Identify which cell holds the provided text, then report its [X, Y] central coordinate. 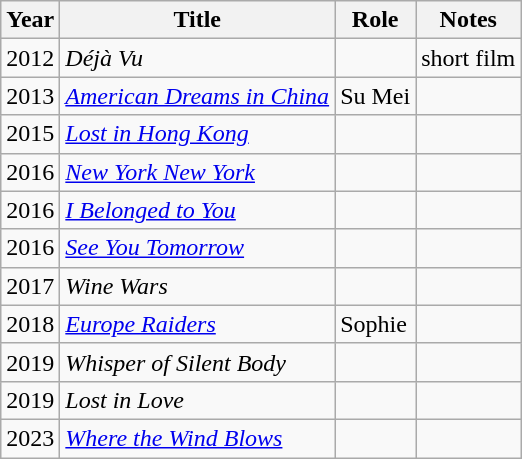
2013 [30, 96]
I Belonged to You [198, 210]
Déjà Vu [198, 58]
2012 [30, 58]
Wine Wars [198, 286]
See You Tomorrow [198, 248]
Title [198, 20]
Su Mei [376, 96]
Role [376, 20]
2023 [30, 438]
Europe Raiders [198, 324]
2017 [30, 286]
short film [468, 58]
Whisper of Silent Body [198, 362]
Where the Wind Blows [198, 438]
Lost in Love [198, 400]
New York New York [198, 172]
Sophie [376, 324]
Year [30, 20]
2018 [30, 324]
Lost in Hong Kong [198, 134]
2015 [30, 134]
American Dreams in China [198, 96]
Notes [468, 20]
